For the text-containing cell, return its midpoint in (X, Y) coordinate format. 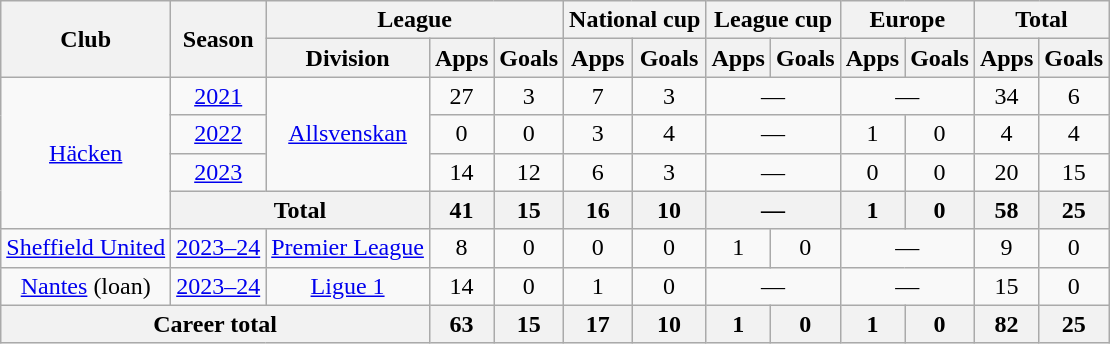
Season (218, 39)
League (415, 20)
Premier League (348, 248)
8 (461, 248)
63 (461, 324)
Division (348, 58)
Sheffield United (86, 248)
Häcken (86, 153)
9 (1006, 248)
National cup (635, 20)
20 (1006, 172)
Ligue 1 (348, 286)
League cup (773, 20)
2022 (218, 134)
Europe (907, 20)
7 (598, 96)
12 (529, 172)
16 (598, 210)
Club (86, 39)
Allsvenskan (348, 134)
Career total (216, 324)
Nantes (loan) (86, 286)
2023 (218, 172)
17 (598, 324)
27 (461, 96)
58 (1006, 210)
34 (1006, 96)
2021 (218, 96)
82 (1006, 324)
41 (461, 210)
